Return the (X, Y) coordinate for the center point of the cell that contains the specified text.  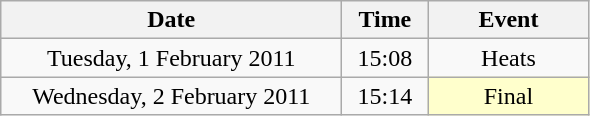
Wednesday, 2 February 2011 (172, 96)
Time (385, 20)
15:14 (385, 96)
Final (508, 96)
Event (508, 20)
15:08 (385, 58)
Heats (508, 58)
Tuesday, 1 February 2011 (172, 58)
Date (172, 20)
